Search for the cell housing the specified text and yield its [X, Y] center coordinate. 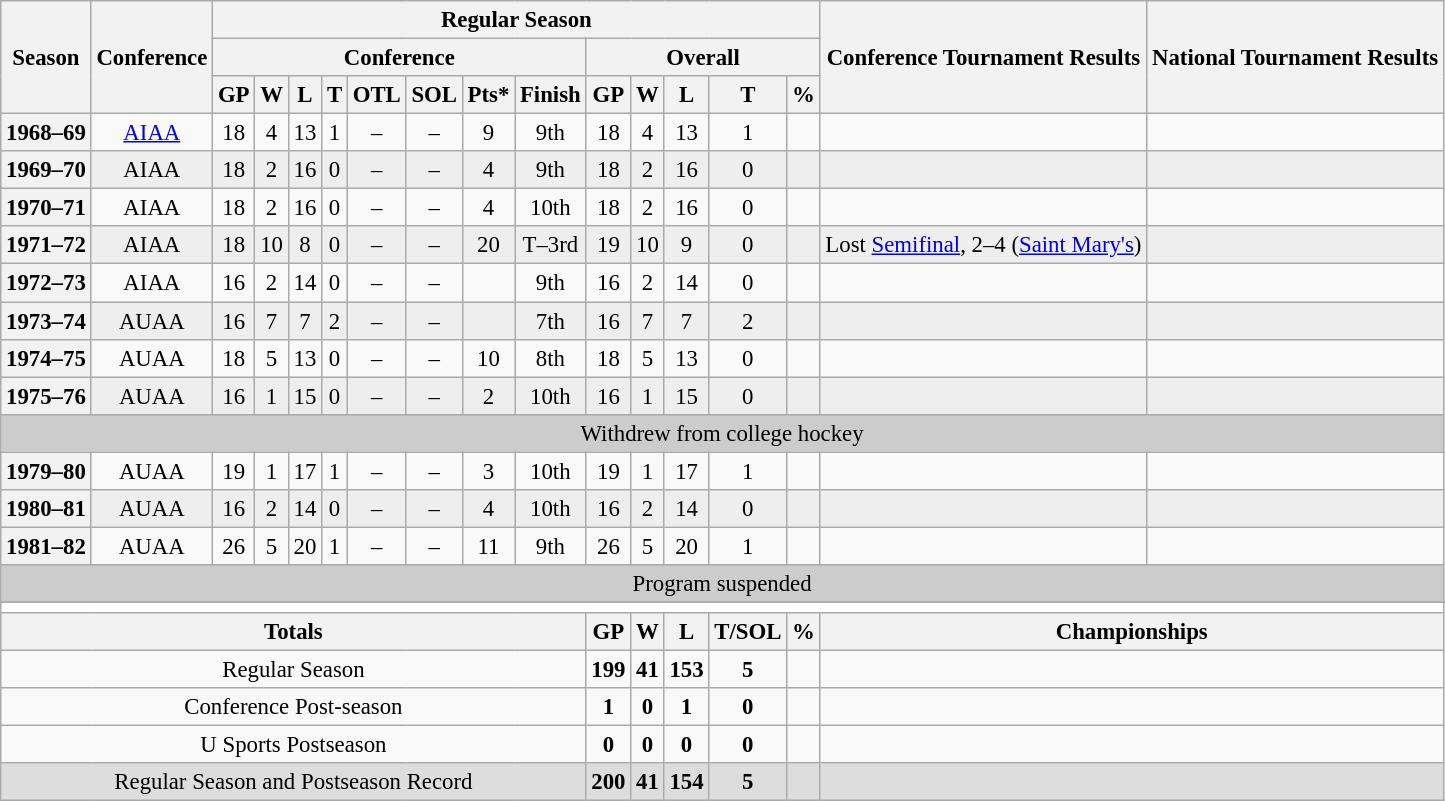
1981–82 [46, 546]
OTL [376, 95]
Pts* [488, 95]
Regular Season and Postseason Record [294, 782]
Finish [550, 95]
1972–73 [46, 283]
Overall [703, 58]
1970–71 [46, 208]
1971–72 [46, 245]
Program suspended [722, 584]
Lost Semifinal, 2–4 (Saint Mary's) [984, 245]
1974–75 [46, 358]
8 [304, 245]
Conference Post-season [294, 707]
1969–70 [46, 170]
Withdrew from college hockey [722, 433]
SOL [434, 95]
1968–69 [46, 133]
1975–76 [46, 396]
7th [550, 321]
Conference Tournament Results [984, 58]
T/SOL [748, 632]
1980–81 [46, 509]
153 [686, 670]
199 [608, 670]
154 [686, 782]
National Tournament Results [1296, 58]
Season [46, 58]
Totals [294, 632]
T–3rd [550, 245]
3 [488, 471]
8th [550, 358]
U Sports Postseason [294, 745]
1979–80 [46, 471]
Championships [1132, 632]
200 [608, 782]
1973–74 [46, 321]
11 [488, 546]
